For the text-containing cell, return its midpoint in (X, Y) coordinate format. 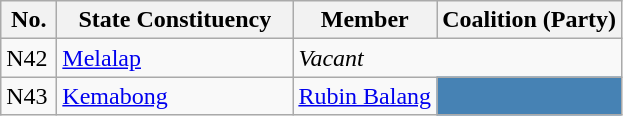
State Constituency (175, 20)
N43 (29, 96)
Member (365, 20)
Kemabong (175, 96)
N42 (29, 58)
Coalition (Party) (530, 20)
Rubin Balang (365, 96)
No. (29, 20)
Vacant (458, 58)
Melalap (175, 58)
